Extract the (x, y) coordinate from the center of the cell holding the provided text.  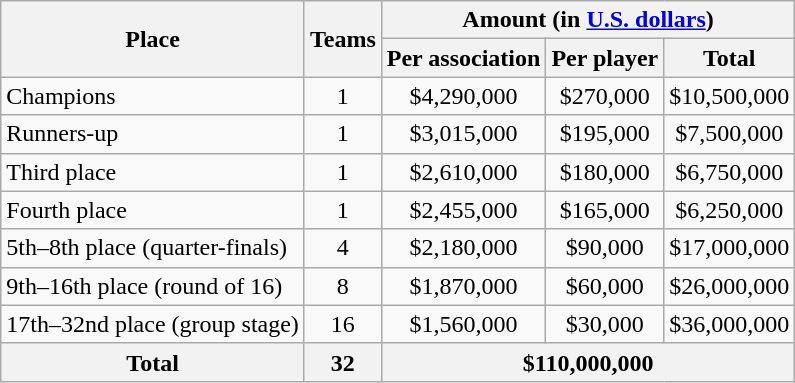
Third place (153, 172)
Fourth place (153, 210)
$4,290,000 (464, 96)
5th–8th place (quarter-finals) (153, 248)
Per player (605, 58)
$2,610,000 (464, 172)
17th–32nd place (group stage) (153, 324)
9th–16th place (round of 16) (153, 286)
$195,000 (605, 134)
$17,000,000 (730, 248)
Place (153, 39)
Teams (342, 39)
4 (342, 248)
$90,000 (605, 248)
Runners-up (153, 134)
Per association (464, 58)
$2,455,000 (464, 210)
$180,000 (605, 172)
$3,015,000 (464, 134)
Amount (in U.S. dollars) (588, 20)
$7,500,000 (730, 134)
$10,500,000 (730, 96)
$36,000,000 (730, 324)
$6,750,000 (730, 172)
32 (342, 362)
$60,000 (605, 286)
$2,180,000 (464, 248)
16 (342, 324)
$1,560,000 (464, 324)
$110,000,000 (588, 362)
Champions (153, 96)
$6,250,000 (730, 210)
$1,870,000 (464, 286)
$270,000 (605, 96)
8 (342, 286)
$26,000,000 (730, 286)
$165,000 (605, 210)
$30,000 (605, 324)
